Find where the given text appears and provide that cell's center as [x, y] coordinate. 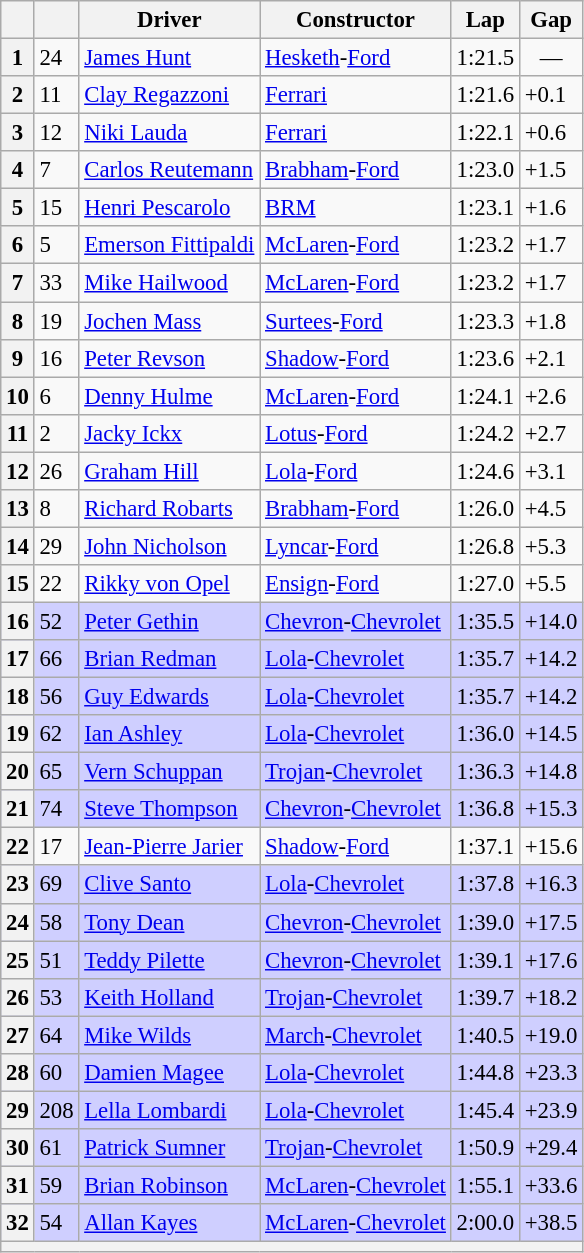
23 [18, 885]
Guy Edwards [170, 697]
58 [56, 922]
+1.6 [550, 208]
+33.6 [550, 1185]
James Hunt [170, 58]
Surtees-Ford [356, 321]
Lola-Ford [356, 471]
Niki Lauda [170, 133]
9 [18, 358]
60 [56, 1073]
10 [18, 396]
Tony Dean [170, 922]
— [550, 58]
Gap [550, 20]
208 [56, 1110]
14 [18, 546]
+3.1 [550, 471]
1:55.1 [485, 1185]
Richard Robarts [170, 509]
Brian Redman [170, 659]
1:45.4 [485, 1110]
33 [56, 283]
1:24.2 [485, 433]
Hesketh-Ford [356, 58]
BRM [356, 208]
+4.5 [550, 509]
1:24.6 [485, 471]
Constructor [356, 20]
1:36.0 [485, 734]
Clive Santo [170, 885]
March-Chevrolet [356, 1035]
+19.0 [550, 1035]
Teddy Pilette [170, 960]
2:00.0 [485, 1223]
+0.6 [550, 133]
Carlos Reutemann [170, 170]
+14.5 [550, 734]
59 [56, 1185]
Keith Holland [170, 997]
Peter Gethin [170, 621]
+5.5 [550, 584]
1:24.1 [485, 396]
1:27.0 [485, 584]
Lella Lombardi [170, 1110]
Denny Hulme [170, 396]
54 [56, 1223]
Emerson Fittipaldi [170, 245]
64 [56, 1035]
+15.6 [550, 847]
51 [56, 960]
Lotus-Ford [356, 433]
1:37.8 [485, 885]
Mike Wilds [170, 1035]
65 [56, 772]
1:21.6 [485, 95]
Jean-Pierre Jarier [170, 847]
1:39.1 [485, 960]
1:39.7 [485, 997]
+14.0 [550, 621]
61 [56, 1148]
1:44.8 [485, 1073]
1:35.5 [485, 621]
+1.5 [550, 170]
Henri Pescarolo [170, 208]
+2.7 [550, 433]
3 [18, 133]
+15.3 [550, 809]
69 [56, 885]
74 [56, 809]
+17.6 [550, 960]
1:36.8 [485, 809]
66 [56, 659]
Graham Hill [170, 471]
1:26.8 [485, 546]
Jacky Ickx [170, 433]
32 [18, 1223]
Jochen Mass [170, 321]
31 [18, 1185]
1:22.1 [485, 133]
+18.2 [550, 997]
+2.1 [550, 358]
John Nicholson [170, 546]
1:23.1 [485, 208]
21 [18, 809]
Mike Hailwood [170, 283]
25 [18, 960]
Peter Revson [170, 358]
Ian Ashley [170, 734]
52 [56, 621]
Brian Robinson [170, 1185]
+38.5 [550, 1223]
1:37.1 [485, 847]
1:23.6 [485, 358]
+16.3 [550, 885]
1:40.5 [485, 1035]
Clay Regazzoni [170, 95]
+2.6 [550, 396]
+23.3 [550, 1073]
Lyncar-Ford [356, 546]
+17.5 [550, 922]
1:23.3 [485, 321]
+0.1 [550, 95]
56 [56, 697]
1:36.3 [485, 772]
30 [18, 1148]
+23.9 [550, 1110]
Rikky von Opel [170, 584]
+1.8 [550, 321]
+14.8 [550, 772]
Steve Thompson [170, 809]
1:50.9 [485, 1148]
1 [18, 58]
1:21.5 [485, 58]
Patrick Sumner [170, 1148]
62 [56, 734]
1:39.0 [485, 922]
Ensign-Ford [356, 584]
20 [18, 772]
Lap [485, 20]
1:26.0 [485, 509]
Damien Magee [170, 1073]
Driver [170, 20]
4 [18, 170]
18 [18, 697]
+29.4 [550, 1148]
13 [18, 509]
1:23.0 [485, 170]
27 [18, 1035]
Allan Kayes [170, 1223]
Vern Schuppan [170, 772]
28 [18, 1073]
53 [56, 997]
+5.3 [550, 546]
